Extract the (X, Y) coordinate from the center of the cell holding the provided text.  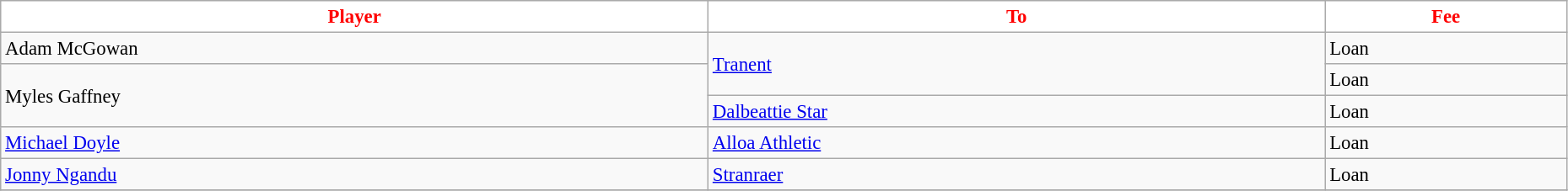
Adam McGowan (354, 49)
Michael Doyle (354, 143)
Player (354, 17)
To (1017, 17)
Dalbeattie Star (1017, 112)
Tranent (1017, 64)
Myles Gaffney (354, 96)
Fee (1446, 17)
Stranraer (1017, 175)
Alloa Athletic (1017, 143)
Jonny Ngandu (354, 175)
